Detect which cell encompasses the target text, then output its (X, Y) center coordinate. 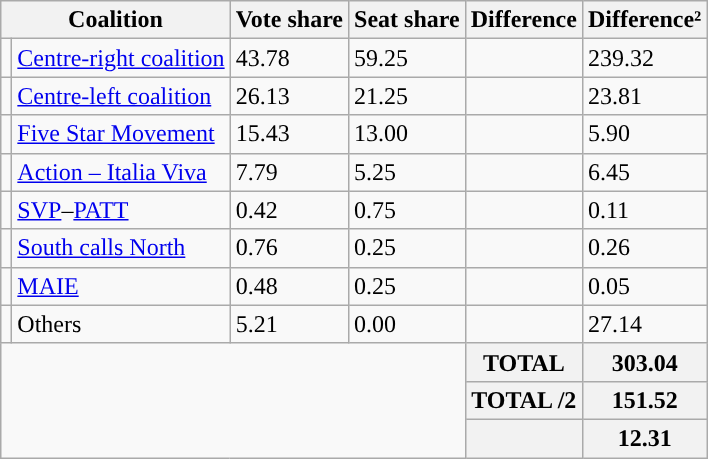
239.32 (644, 58)
TOTAL /2 (524, 400)
12.31 (644, 438)
15.43 (289, 134)
0.26 (644, 248)
43.78 (289, 58)
SVP–PATT (121, 210)
0.05 (644, 286)
59.25 (408, 58)
27.14 (644, 324)
Centre-right coalition (121, 58)
Others (121, 324)
7.79 (289, 172)
13.00 (408, 134)
303.04 (644, 362)
26.13 (289, 96)
0.75 (408, 210)
Action – Italia Viva (121, 172)
0.11 (644, 210)
Coalition (116, 20)
Centre-left coalition (121, 96)
151.52 (644, 400)
0.76 (289, 248)
5.21 (289, 324)
0.48 (289, 286)
21.25 (408, 96)
South calls North (121, 248)
Vote share (289, 20)
5.90 (644, 134)
MAIE (121, 286)
6.45 (644, 172)
Difference (524, 20)
Seat share (408, 20)
Difference² (644, 20)
0.42 (289, 210)
23.81 (644, 96)
5.25 (408, 172)
TOTAL (524, 362)
0.00 (408, 324)
Five Star Movement (121, 134)
